Determine the (x, y) coordinate at the center of the cell enclosing the given text.  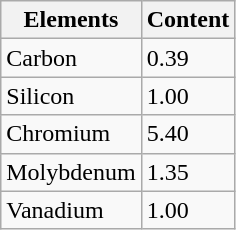
Chromium (71, 134)
Vanadium (71, 210)
Silicon (71, 96)
5.40 (188, 134)
1.35 (188, 172)
0.39 (188, 58)
Elements (71, 20)
Carbon (71, 58)
Molybdenum (71, 172)
Content (188, 20)
